Extract the [x, y] coordinate from the center of the cell holding the provided text.  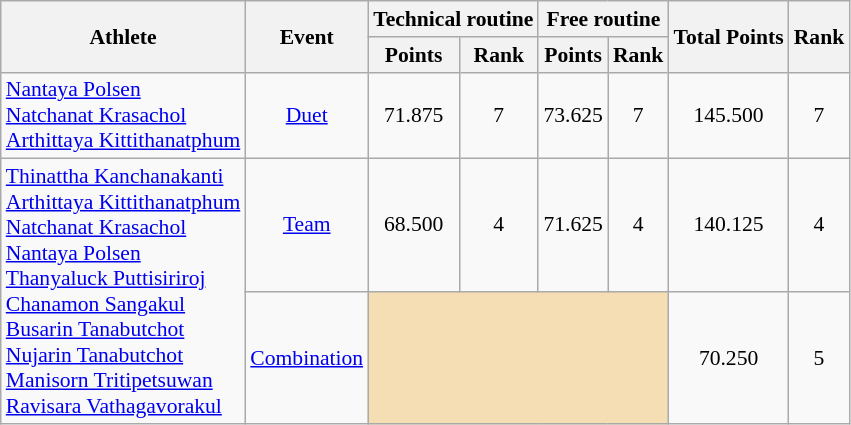
71.625 [572, 226]
Athlete [124, 36]
140.125 [728, 226]
Team [306, 226]
73.625 [572, 116]
Combination [306, 358]
71.875 [414, 116]
Duet [306, 116]
Total Points [728, 36]
70.250 [728, 358]
145.500 [728, 116]
Nantaya Polsen Natchanat Krasachol Arthittaya Kittithanatphum [124, 116]
68.500 [414, 226]
Event [306, 36]
5 [820, 358]
Technical routine [453, 19]
Free routine [603, 19]
